Pinpoint the cell where the given text exists, returning its [X, Y] midpoint coordinate. 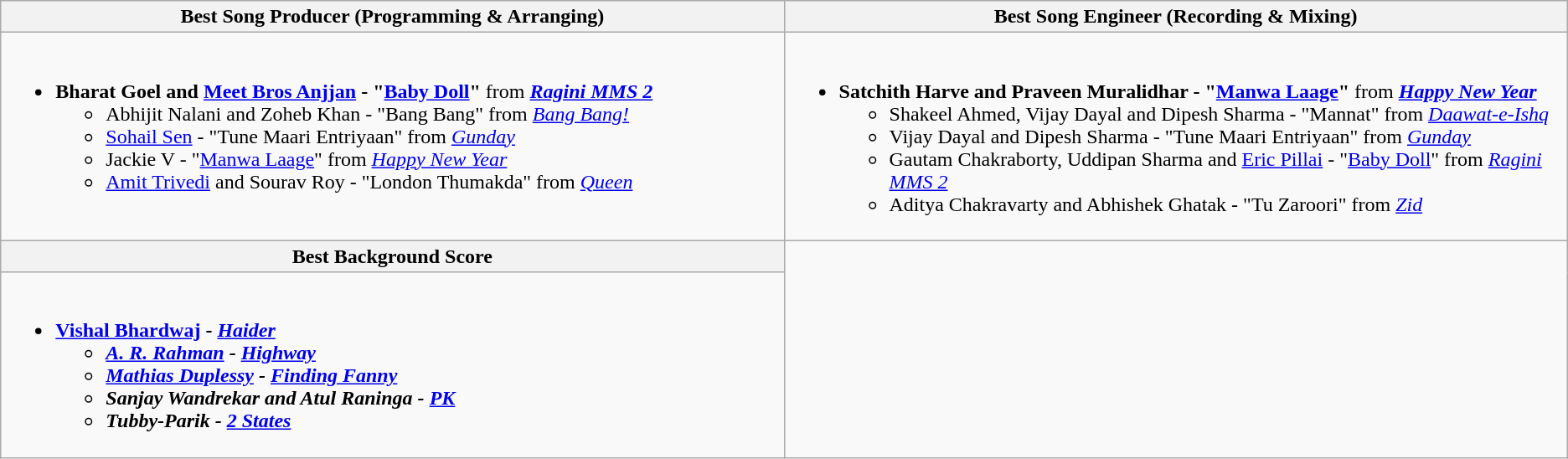
Best Song Producer (Programming & Arranging) [392, 17]
Best Song Engineer (Recording & Mixing) [1176, 17]
Vishal Bhardwaj - HaiderA. R. Rahman - HighwayMathias Duplessy - Finding FannySanjay Wandrekar and Atul Raninga - PKTubby-Parik - 2 States [392, 365]
Best Background Score [392, 256]
